Determine the (x, y) coordinate at the center of the cell enclosing the given text.  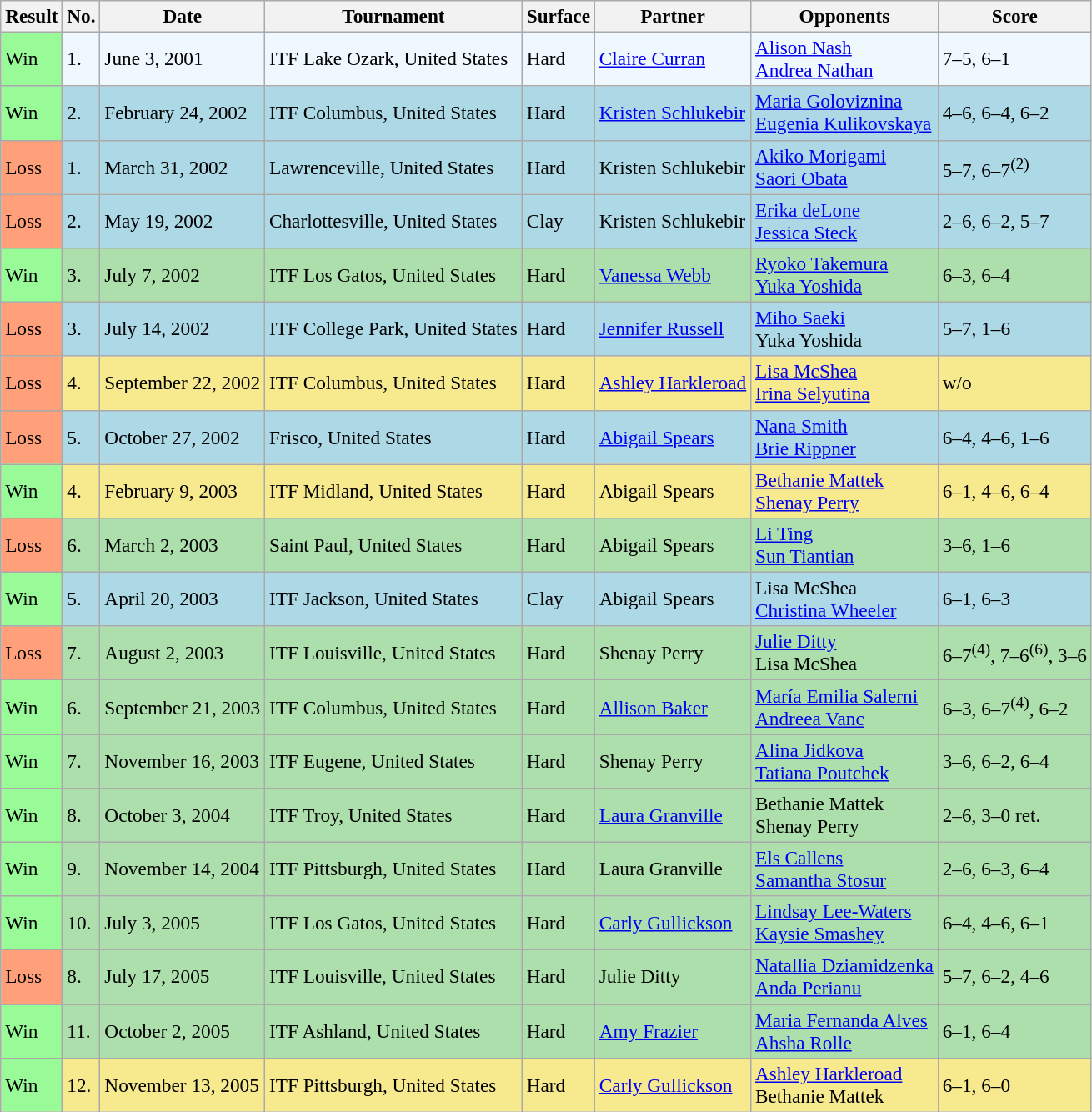
5–7, 1–6 (1014, 328)
6–4, 4–6, 6–1 (1014, 924)
March 31, 2002 (183, 167)
Julie Ditty (672, 977)
Vanessa Webb (672, 275)
6–1, 6–4 (1014, 1030)
6–1, 4–6, 6–4 (1014, 490)
Allison Baker (672, 707)
10. (82, 924)
ITF Ashland, United States (393, 1030)
Ashley Harkleroad Bethanie Mattek (845, 1085)
6–4, 4–6, 1–6 (1014, 437)
Ashley Harkleroad (672, 383)
3–6, 1–6 (1014, 545)
ITF Jackson, United States (393, 599)
11. (82, 1030)
ITF Lake Ozark, United States (393, 58)
November 16, 2003 (183, 760)
Date (183, 16)
Charlottesville, United States (393, 220)
Claire Curran (672, 58)
2–6, 6–2, 5–7 (1014, 220)
María Emilia Salerni Andreea Vanc (845, 707)
Lawrenceville, United States (393, 167)
Opponents (845, 16)
July 14, 2002 (183, 328)
No. (82, 16)
Els Callens Samantha Stosur (845, 869)
October 2, 2005 (183, 1030)
July 17, 2005 (183, 977)
6–1, 6–3 (1014, 599)
5–7, 6–7(2) (1014, 167)
Tournament (393, 16)
Julie Ditty Lisa McShea (845, 654)
5–7, 6–2, 4–6 (1014, 977)
3–6, 6–2, 6–4 (1014, 760)
Lindsay Lee-Waters Kaysie Smashey (845, 924)
April 20, 2003 (183, 599)
November 14, 2004 (183, 869)
Lisa McShea Christina Wheeler (845, 599)
August 2, 2003 (183, 654)
Score (1014, 16)
February 9, 2003 (183, 490)
6–3, 6–7(4), 6–2 (1014, 707)
Ryoko Takemura Yuka Yoshida (845, 275)
Alina Jidkova Tatiana Poutchek (845, 760)
February 24, 2002 (183, 113)
4–6, 6–4, 6–2 (1014, 113)
6–7(4), 7–6(6), 3–6 (1014, 654)
Miho Saeki Yuka Yoshida (845, 328)
ITF Eugene, United States (393, 760)
Natallia Dziamidzenka Anda Perianu (845, 977)
March 2, 2003 (183, 545)
September 22, 2002 (183, 383)
6–3, 6–4 (1014, 275)
ITF Troy, United States (393, 815)
Li Ting Sun Tiantian (845, 545)
May 19, 2002 (183, 220)
Lisa McShea Irina Selyutina (845, 383)
w/o (1014, 383)
ITF Midland, United States (393, 490)
Jennifer Russell (672, 328)
October 3, 2004 (183, 815)
9. (82, 869)
Nana Smith Brie Rippner (845, 437)
6–1, 6–0 (1014, 1085)
ITF College Park, United States (393, 328)
Result (32, 16)
2–6, 6–3, 6–4 (1014, 869)
Partner (672, 16)
Saint Paul, United States (393, 545)
Frisco, United States (393, 437)
7–5, 6–1 (1014, 58)
Amy Frazier (672, 1030)
October 27, 2002 (183, 437)
November 13, 2005 (183, 1085)
Maria Fernanda Alves Ahsha Rolle (845, 1030)
Erika deLone Jessica Steck (845, 220)
2–6, 3–0 ret. (1014, 815)
Akiko Morigami Saori Obata (845, 167)
12. (82, 1085)
Maria Goloviznina Eugenia Kulikovskaya (845, 113)
Alison Nash Andrea Nathan (845, 58)
Surface (559, 16)
July 7, 2002 (183, 275)
September 21, 2003 (183, 707)
July 3, 2005 (183, 924)
June 3, 2001 (183, 58)
